Extract the [X, Y] coordinate from the center of the cell holding the provided text.  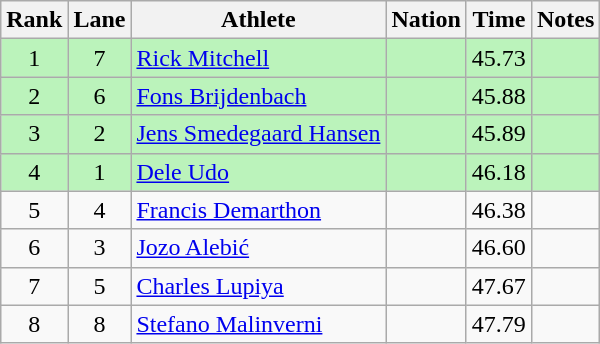
Stefano Malinverni [258, 324]
Dele Udo [258, 172]
47.67 [498, 286]
Rick Mitchell [258, 58]
47.79 [498, 324]
46.60 [498, 248]
Notes [565, 20]
Athlete [258, 20]
Rank [34, 20]
Fons Brijdenbach [258, 96]
46.18 [498, 172]
46.38 [498, 210]
Nation [426, 20]
45.73 [498, 58]
Charles Lupiya [258, 286]
Lane [100, 20]
Time [498, 20]
45.89 [498, 134]
Francis Demarthon [258, 210]
Jozo Alebić [258, 248]
Jens Smedegaard Hansen [258, 134]
45.88 [498, 96]
